Identify which cell holds the provided text, then report its (x, y) central coordinate. 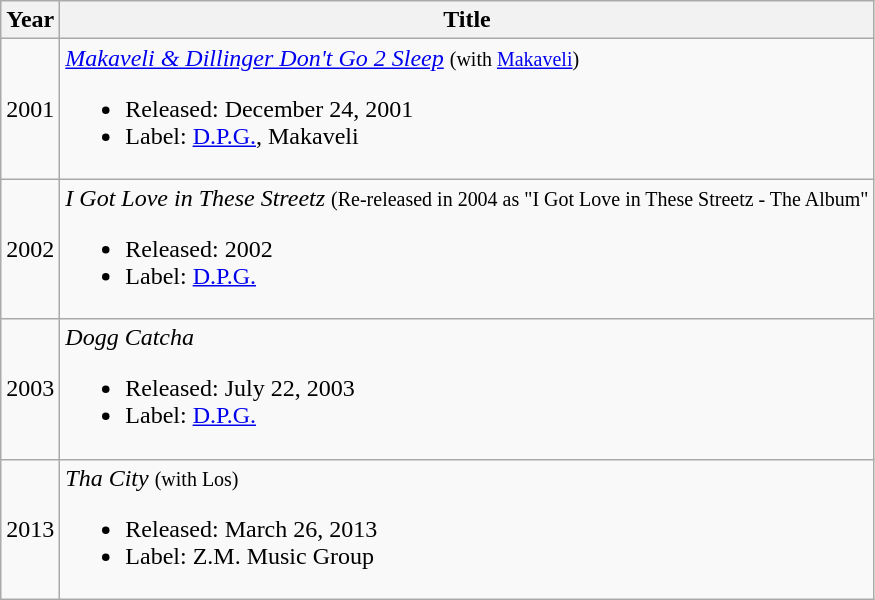
I Got Love in These Streetz (Re-released in 2004 as "I Got Love in These Streetz - The Album"Released: 2002Label: D.P.G. (467, 249)
2013 (30, 529)
Makaveli & Dillinger Don't Go 2 Sleep (with Makaveli)Released: December 24, 2001Label: D.P.G., Makaveli (467, 109)
2002 (30, 249)
2003 (30, 389)
Title (467, 20)
2001 (30, 109)
Dogg Catcha Released: July 22, 2003Label: D.P.G. (467, 389)
Year (30, 20)
Tha City (with Los)Released: March 26, 2013Label: Z.M. Music Group (467, 529)
